Extract the [x, y] coordinate from the center of the cell holding the provided text.  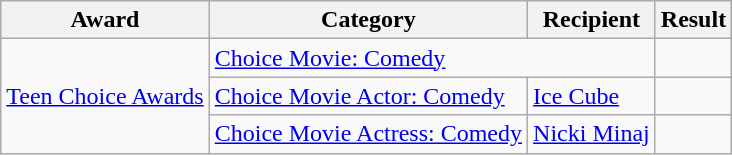
Teen Choice Awards [105, 96]
Nicki Minaj [592, 134]
Choice Movie Actress: Comedy [368, 134]
Category [368, 20]
Award [105, 20]
Choice Movie: Comedy [432, 58]
Ice Cube [592, 96]
Choice Movie Actor: Comedy [368, 96]
Recipient [592, 20]
Result [693, 20]
